Locate the cell with the specified text and output its (X, Y) center coordinate. 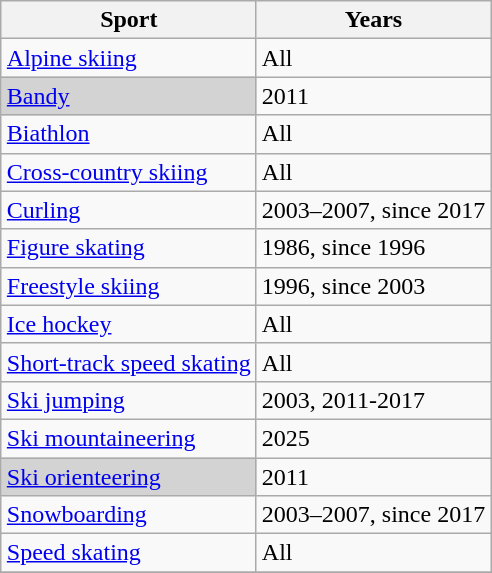
Ski jumping (128, 400)
1996, since 2003 (373, 286)
2025 (373, 438)
Sport (128, 20)
Curling (128, 210)
Speed skating (128, 553)
Biathlon (128, 134)
Snowboarding (128, 515)
Ice hockey (128, 324)
Freestyle skiing (128, 286)
Ski mountaineering (128, 438)
1986, since 1996 (373, 248)
Short-track speed skating (128, 362)
Ski orienteering (128, 477)
2003, 2011-2017 (373, 400)
Cross-country skiing (128, 172)
Years (373, 20)
Bandy (128, 96)
Figure skating (128, 248)
Alpine skiing (128, 58)
